Search for the cell housing the specified text and yield its [x, y] center coordinate. 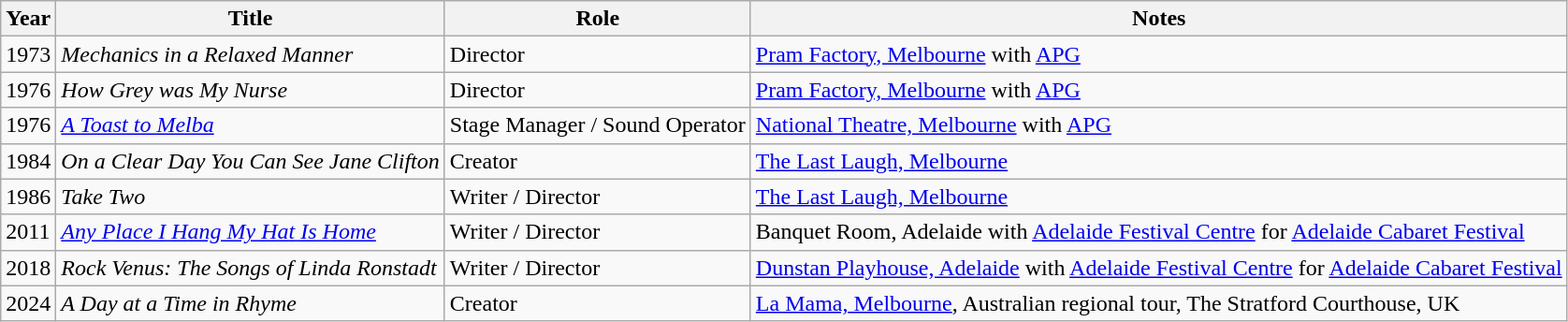
Title [251, 19]
2018 [28, 268]
2024 [28, 303]
1986 [28, 197]
2011 [28, 232]
Notes [1158, 19]
1984 [28, 161]
1973 [28, 54]
La Mama, Melbourne, Australian regional tour, The Stratford Courthouse, UK [1158, 303]
Stage Manager / Sound Operator [597, 125]
National Theatre, Melbourne with APG [1158, 125]
Dunstan Playhouse, Adelaide with Adelaide Festival Centre for Adelaide Cabaret Festival [1158, 268]
Role [597, 19]
On a Clear Day You Can See Jane Clifton [251, 161]
Banquet Room, Adelaide with Adelaide Festival Centre for Adelaide Cabaret Festival [1158, 232]
Mechanics in a Relaxed Manner [251, 54]
How Grey was My Nurse [251, 90]
A Toast to Melba [251, 125]
A Day at a Time in Rhyme [251, 303]
Any Place I Hang My Hat Is Home [251, 232]
Take Two [251, 197]
Rock Venus: The Songs of Linda Ronstadt [251, 268]
Year [28, 19]
